Scan for the cell matching the given text and deliver its (x, y) coordinate at center. 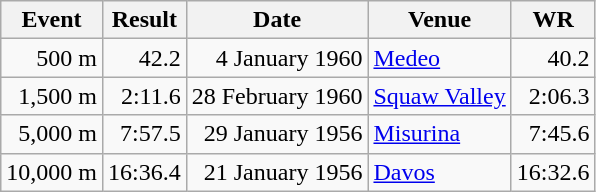
21 January 1956 (277, 172)
2:06.3 (553, 96)
Date (277, 20)
10,000 m (52, 172)
1,500 m (52, 96)
Event (52, 20)
WR (553, 20)
29 January 1956 (277, 134)
16:36.4 (144, 172)
2:11.6 (144, 96)
16:32.6 (553, 172)
Medeo (440, 58)
7:57.5 (144, 134)
28 February 1960 (277, 96)
40.2 (553, 58)
500 m (52, 58)
Davos (440, 172)
5,000 m (52, 134)
4 January 1960 (277, 58)
Squaw Valley (440, 96)
Misurina (440, 134)
Venue (440, 20)
42.2 (144, 58)
7:45.6 (553, 134)
Result (144, 20)
